Find where the given text appears and provide that cell's center as (x, y) coordinate. 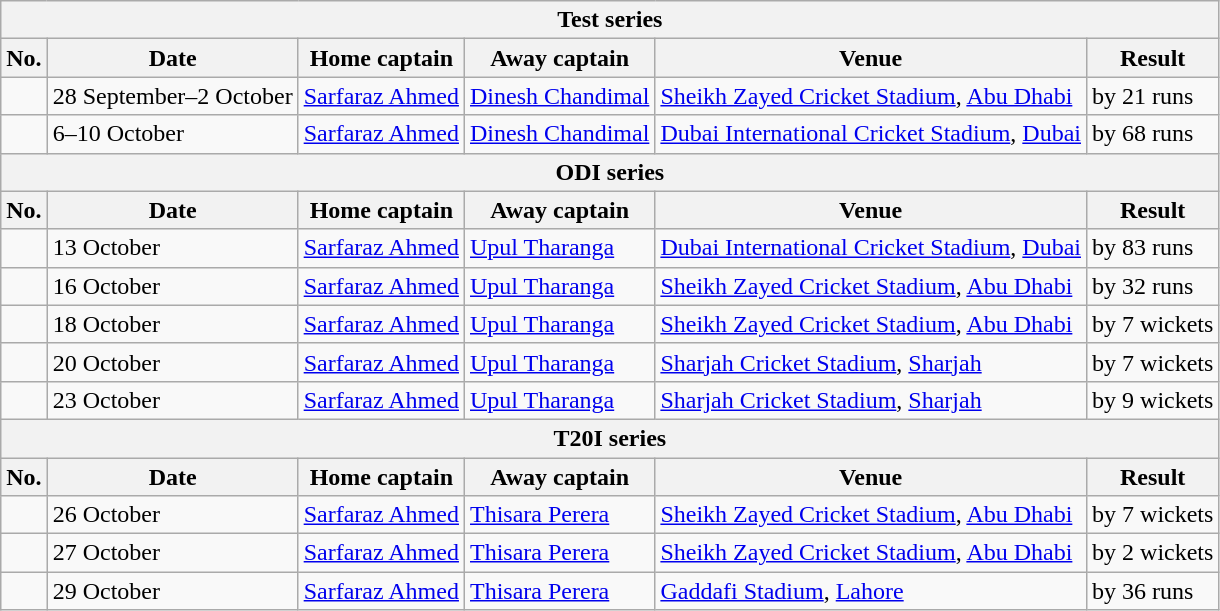
by 9 wickets (1153, 400)
29 October (172, 591)
by 32 runs (1153, 286)
28 September–2 October (172, 96)
23 October (172, 400)
Gaddafi Stadium, Lahore (871, 591)
by 36 runs (1153, 591)
27 October (172, 553)
by 68 runs (1153, 134)
26 October (172, 515)
ODI series (610, 172)
18 October (172, 324)
6–10 October (172, 134)
Test series (610, 20)
by 21 runs (1153, 96)
by 83 runs (1153, 248)
by 2 wickets (1153, 553)
16 October (172, 286)
20 October (172, 362)
T20I series (610, 438)
13 October (172, 248)
